Output the [x, y] coordinate of the center of the cell containing the given text.  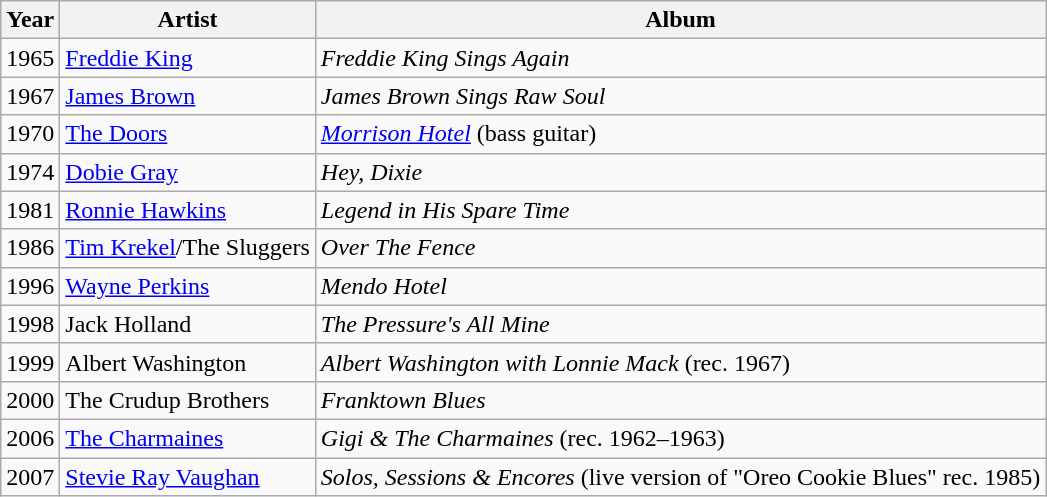
Wayne Perkins [188, 286]
1967 [30, 96]
1998 [30, 324]
Gigi & The Charmaines (rec. 1962–1963) [680, 438]
1996 [30, 286]
Mendo Hotel [680, 286]
Hey, Dixie [680, 172]
1970 [30, 134]
Franktown Blues [680, 400]
Ronnie Hawkins [188, 210]
Tim Krekel/The Sluggers [188, 248]
James Brown Sings Raw Soul [680, 96]
The Charmaines [188, 438]
Artist [188, 20]
1981 [30, 210]
Stevie Ray Vaughan [188, 477]
Albert Washington [188, 362]
Albert Washington with Lonnie Mack (rec. 1967) [680, 362]
Freddie King Sings Again [680, 58]
Morrison Hotel (bass guitar) [680, 134]
The Crudup Brothers [188, 400]
James Brown [188, 96]
The Doors [188, 134]
Dobie Gray [188, 172]
Legend in His Spare Time [680, 210]
2006 [30, 438]
The Pressure's All Mine [680, 324]
Album [680, 20]
1986 [30, 248]
1974 [30, 172]
Solos, Sessions & Encores (live version of "Oreo Cookie Blues" rec. 1985) [680, 477]
Freddie King [188, 58]
Year [30, 20]
2000 [30, 400]
Over The Fence [680, 248]
Jack Holland [188, 324]
1965 [30, 58]
2007 [30, 477]
1999 [30, 362]
